Return the (x, y) coordinate for the center point of the cell that contains the specified text.  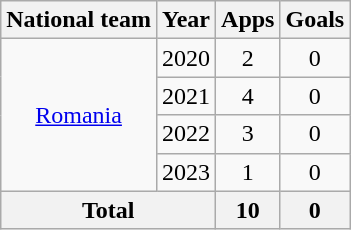
1 (248, 172)
3 (248, 134)
4 (248, 96)
2021 (186, 96)
2 (248, 58)
National team (79, 20)
Goals (315, 20)
Total (108, 210)
2022 (186, 134)
Apps (248, 20)
Romania (79, 115)
10 (248, 210)
2023 (186, 172)
Year (186, 20)
2020 (186, 58)
